Extract the (x, y) coordinate from the center of the cell holding the provided text.  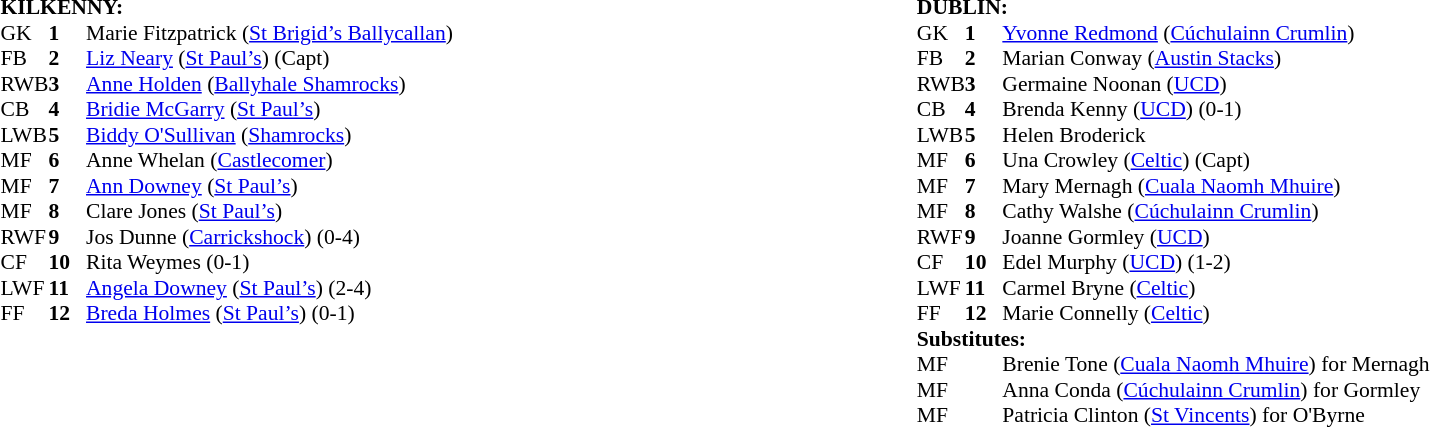
Marie Fitzpatrick (St Brigid’s Ballycallan) (270, 33)
Ann Downey (St Paul’s) (270, 186)
Jos Dunne (Carrickshock) (0-4) (270, 237)
Clare Jones (St Paul’s) (270, 211)
Biddy O'Sullivan (Shamrocks) (270, 135)
Joanne Gormley (UCD) (1216, 237)
Edel Murphy (UCD) (1-2) (1216, 263)
Angela Downey (St Paul’s) (2-4) (270, 288)
Rita Weymes (0-1) (270, 263)
Helen Broderick (1216, 135)
Germaine Noonan (UCD) (1216, 84)
Substitutes: (1174, 339)
Brenda Kenny (UCD) (0-1) (1216, 109)
Marie Connelly (Celtic) (1216, 313)
Carmel Bryne (Celtic) (1216, 288)
Anne Whelan (Castlecomer) (270, 161)
Anna Conda (Cúchulainn Crumlin) for Gormley (1216, 390)
Marian Conway (Austin Stacks) (1216, 59)
Yvonne Redmond (Cúchulainn Crumlin) (1216, 33)
Bridie McGarry (St Paul’s) (270, 109)
Breda Holmes (St Paul’s) (0-1) (270, 313)
Una Crowley (Celtic) (Capt) (1216, 161)
Brenie Tone (Cuala Naomh Mhuire) for Mernagh (1216, 365)
Liz Neary (St Paul’s) (Capt) (270, 59)
Mary Mernagh (Cuala Naomh Mhuire) (1216, 186)
Cathy Walshe (Cúchulainn Crumlin) (1216, 211)
Anne Holden (Ballyhale Shamrocks) (270, 84)
